Provide the [X, Y] coordinate of the cell's center where the given text is located.  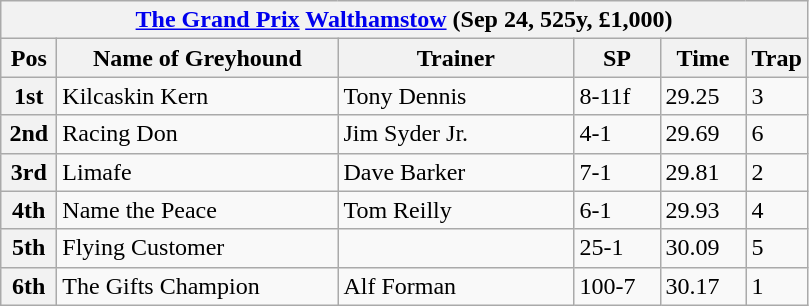
8-11f [617, 96]
4th [29, 210]
100-7 [617, 286]
4 [776, 210]
4-1 [617, 134]
2nd [29, 134]
Alf Forman [456, 286]
Kilcaskin Kern [198, 96]
Limafe [198, 172]
29.81 [703, 172]
25-1 [617, 248]
29.69 [703, 134]
Dave Barker [456, 172]
30.09 [703, 248]
Time [703, 58]
6th [29, 286]
1 [776, 286]
Jim Syder Jr. [456, 134]
2 [776, 172]
1st [29, 96]
Flying Customer [198, 248]
Racing Don [198, 134]
7-1 [617, 172]
6-1 [617, 210]
29.25 [703, 96]
Tony Dennis [456, 96]
3 [776, 96]
30.17 [703, 286]
Tom Reilly [456, 210]
Pos [29, 58]
3rd [29, 172]
Name the Peace [198, 210]
Trap [776, 58]
The Grand Prix Walthamstow (Sep 24, 525y, £1,000) [404, 20]
Name of Greyhound [198, 58]
5 [776, 248]
Trainer [456, 58]
5th [29, 248]
6 [776, 134]
29.93 [703, 210]
The Gifts Champion [198, 286]
SP [617, 58]
